Scan for the cell matching the given text and deliver its (x, y) coordinate at center. 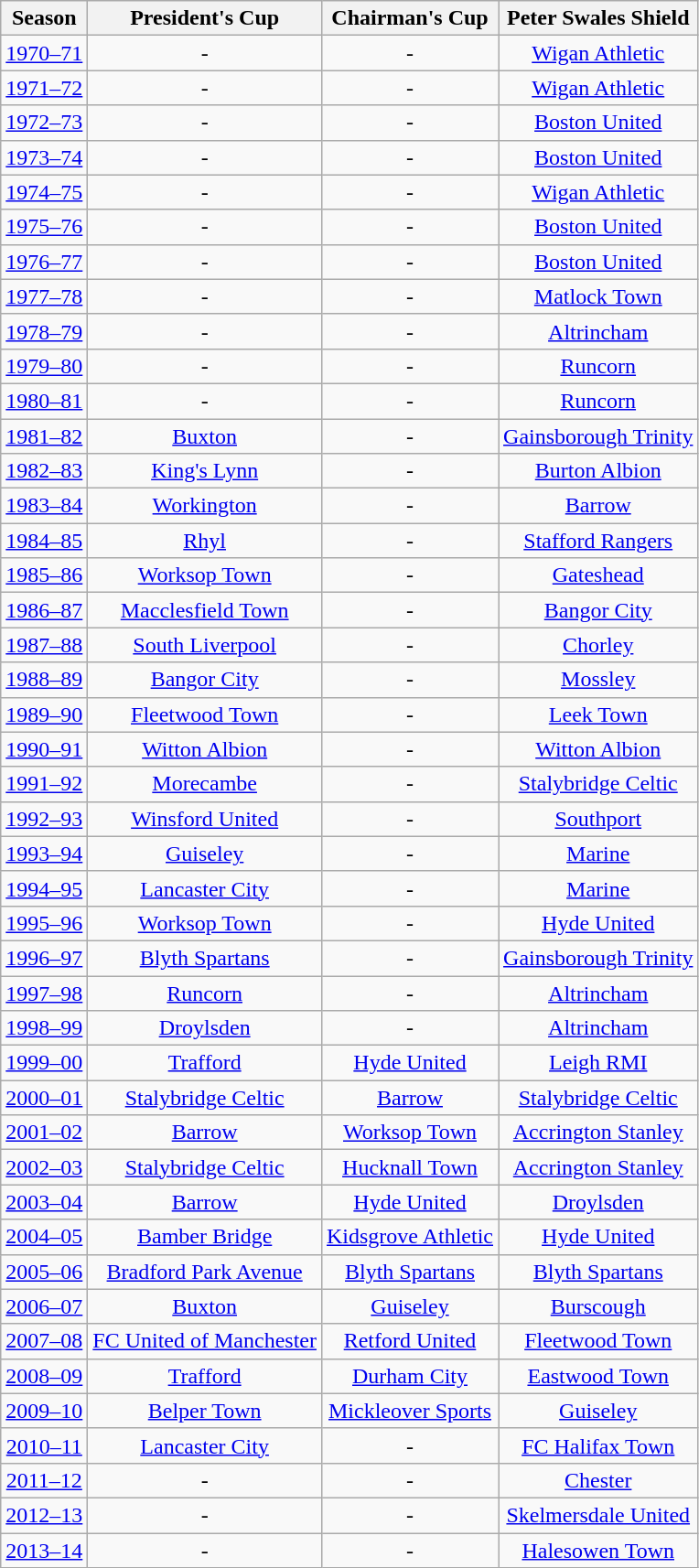
1976–77 (44, 262)
1978–79 (44, 331)
Winsford United (205, 819)
1981–82 (44, 436)
1984–85 (44, 541)
2010–11 (44, 1445)
Season (44, 18)
Chester (598, 1480)
Hucknall Town (410, 1167)
Durham City (410, 1376)
1979–80 (44, 366)
2006–07 (44, 1306)
1989–90 (44, 714)
1983–84 (44, 506)
Workington (205, 506)
King's Lynn (205, 471)
President's Cup (205, 18)
2002–03 (44, 1167)
2007–08 (44, 1341)
Burscough (598, 1306)
1977–78 (44, 296)
Rhyl (205, 541)
Peter Swales Shield (598, 18)
1985–86 (44, 575)
1980–81 (44, 401)
2009–10 (44, 1411)
1991–92 (44, 784)
Macclesfield Town (205, 610)
1990–91 (44, 749)
Chorley (598, 645)
2011–12 (44, 1480)
Stafford Rangers (598, 541)
1993–94 (44, 854)
2004–05 (44, 1237)
Retford United (410, 1341)
Skelmersdale United (598, 1515)
2000–01 (44, 1098)
Leek Town (598, 714)
2008–09 (44, 1376)
Chairman's Cup (410, 18)
1999–00 (44, 1063)
2003–04 (44, 1202)
1995–96 (44, 923)
Leigh RMI (598, 1063)
Mossley (598, 680)
1986–87 (44, 610)
FC United of Manchester (205, 1341)
1997–98 (44, 993)
1987–88 (44, 645)
South Liverpool (205, 645)
1970–71 (44, 53)
Matlock Town (598, 296)
1971–72 (44, 88)
Belper Town (205, 1411)
1988–89 (44, 680)
Eastwood Town (598, 1376)
2012–13 (44, 1515)
Morecambe (205, 784)
1998–99 (44, 1028)
Kidsgrove Athletic (410, 1237)
1975–76 (44, 227)
1996–97 (44, 958)
Halesowen Town (598, 1551)
1992–93 (44, 819)
1973–74 (44, 157)
1982–83 (44, 471)
Bamber Bridge (205, 1237)
Mickleover Sports (410, 1411)
2013–14 (44, 1551)
Bradford Park Avenue (205, 1272)
Southport (598, 819)
1972–73 (44, 123)
1994–95 (44, 888)
1974–75 (44, 192)
FC Halifax Town (598, 1445)
Burton Albion (598, 471)
2001–02 (44, 1133)
Gateshead (598, 575)
2005–06 (44, 1272)
